Output the (X, Y) coordinate of the center of the cell containing the given text.  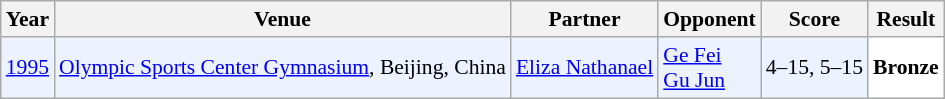
1995 (28, 68)
4–15, 5–15 (814, 68)
Venue (282, 19)
Result (906, 19)
Bronze (906, 68)
Ge Fei Gu Jun (710, 68)
Opponent (710, 19)
Eliza Nathanael (584, 68)
Partner (584, 19)
Year (28, 19)
Score (814, 19)
Olympic Sports Center Gymnasium, Beijing, China (282, 68)
